Detect which cell encompasses the target text, then output its (x, y) center coordinate. 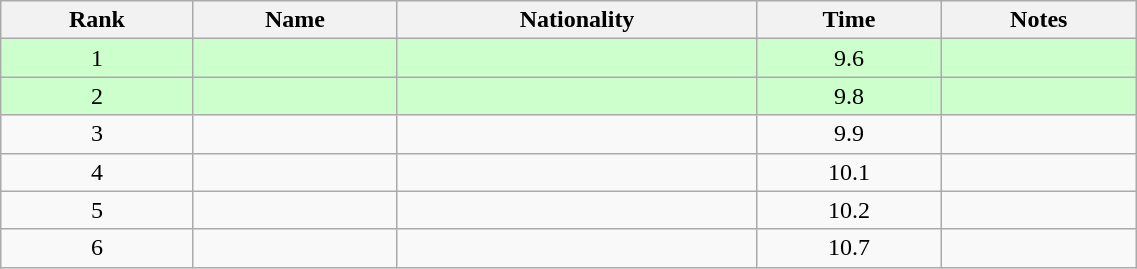
10.2 (848, 210)
Rank (97, 20)
6 (97, 248)
9.8 (848, 96)
Notes (1039, 20)
5 (97, 210)
2 (97, 96)
10.1 (848, 172)
9.6 (848, 58)
9.9 (848, 134)
Name (295, 20)
3 (97, 134)
Time (848, 20)
1 (97, 58)
10.7 (848, 248)
Nationality (578, 20)
4 (97, 172)
